Search for the cell housing the specified text and yield its (X, Y) center coordinate. 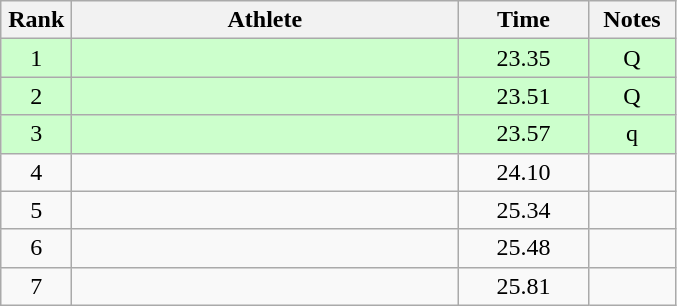
Time (524, 20)
25.48 (524, 248)
6 (36, 248)
23.57 (524, 134)
Athlete (265, 20)
23.51 (524, 96)
4 (36, 172)
25.34 (524, 210)
3 (36, 134)
Notes (632, 20)
2 (36, 96)
23.35 (524, 58)
Rank (36, 20)
1 (36, 58)
7 (36, 286)
5 (36, 210)
24.10 (524, 172)
q (632, 134)
25.81 (524, 286)
